Capture the cell that displays the provided text and extract its [x, y] central coordinate. 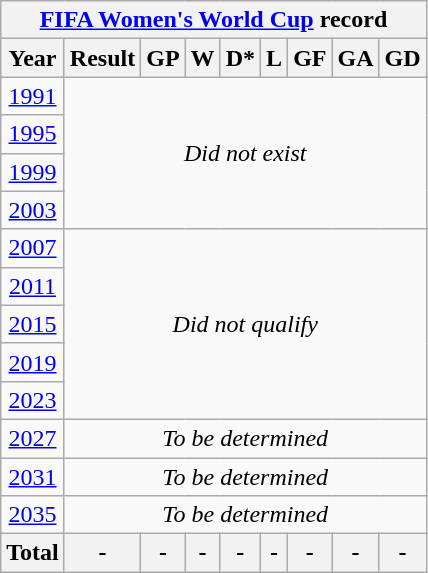
Did not qualify [245, 324]
2035 [33, 515]
D* [240, 58]
2007 [33, 248]
2027 [33, 438]
2019 [33, 362]
GA [356, 58]
GP [163, 58]
FIFA Women's World Cup record [214, 20]
Result [102, 58]
Did not exist [245, 153]
2003 [33, 210]
Year [33, 58]
L [274, 58]
1995 [33, 134]
Total [33, 553]
2031 [33, 477]
1991 [33, 96]
1999 [33, 172]
GF [310, 58]
GD [402, 58]
2011 [33, 286]
2023 [33, 400]
W [202, 58]
2015 [33, 324]
